Identify which cell holds the provided text, then report its [X, Y] central coordinate. 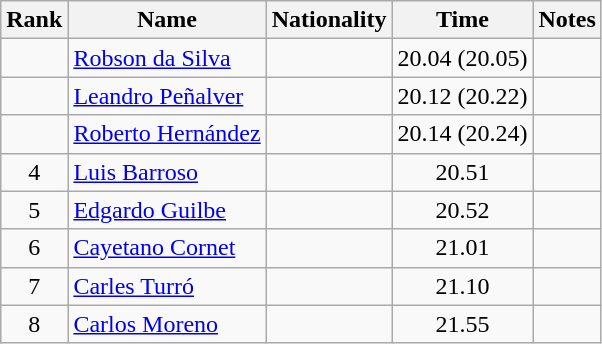
20.14 (20.24) [462, 134]
21.10 [462, 286]
Rank [34, 20]
21.55 [462, 324]
Time [462, 20]
4 [34, 172]
Name [167, 20]
Edgardo Guilbe [167, 210]
20.52 [462, 210]
8 [34, 324]
20.04 (20.05) [462, 58]
Cayetano Cornet [167, 248]
Carlos Moreno [167, 324]
Nationality [329, 20]
Leandro Peñalver [167, 96]
Robson da Silva [167, 58]
Roberto Hernández [167, 134]
7 [34, 286]
20.12 (20.22) [462, 96]
Carles Turró [167, 286]
6 [34, 248]
5 [34, 210]
20.51 [462, 172]
Notes [567, 20]
21.01 [462, 248]
Luis Barroso [167, 172]
